For the text-containing cell, return its midpoint in [x, y] coordinate format. 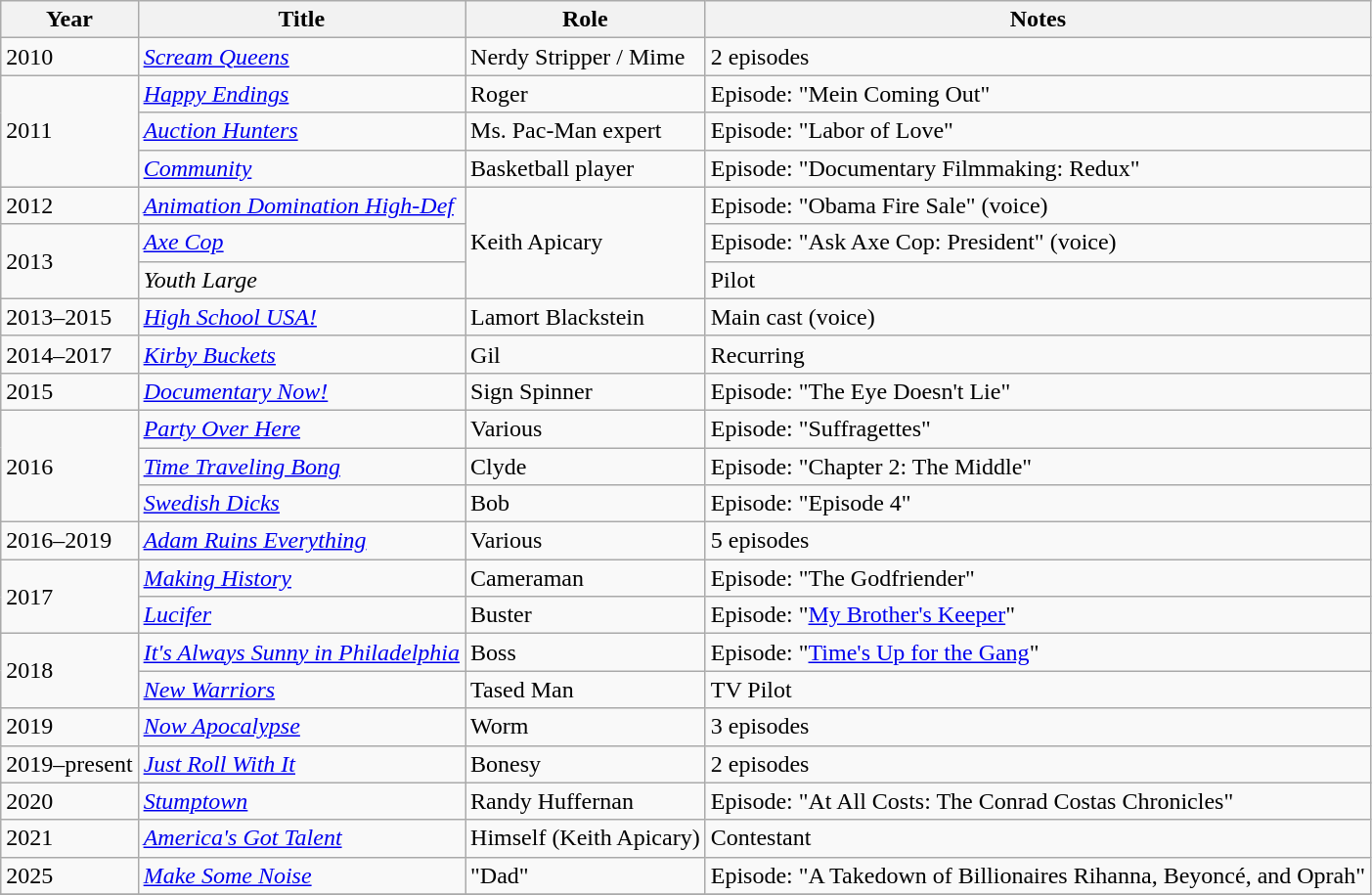
New Warriors [301, 690]
Episode: "Obama Fire Sale" (voice) [1038, 205]
2017 [69, 597]
Year [69, 20]
Episode: "The Eye Doesn't Lie" [1038, 391]
Contestant [1038, 838]
High School USA! [301, 317]
Episode: "Chapter 2: The Middle" [1038, 467]
Gil [586, 354]
Auction Hunters [301, 131]
TV Pilot [1038, 690]
Notes [1038, 20]
Make Some Noise [301, 875]
Kirby Buckets [301, 354]
Lucifer [301, 615]
Documentary Now! [301, 391]
Clyde [586, 467]
2019–present [69, 764]
Episode: "At All Costs: The Conrad Costas Chronicles" [1038, 801]
Himself (Keith Apicary) [586, 838]
Main cast (voice) [1038, 317]
Making History [301, 578]
Episode: "A Takedown of Billionaires Rihanna, Beyoncé, and Oprah" [1038, 875]
Episode: "Mein Coming Out" [1038, 94]
Youth Large [301, 280]
Time Traveling Bong [301, 467]
Stumptown [301, 801]
Episode: "Episode 4" [1038, 504]
Nerdy Stripper / Mime [586, 57]
2015 [69, 391]
It's Always Sunny in Philadelphia [301, 652]
Bonesy [586, 764]
Episode: "Documentary Filmmaking: Redux" [1038, 168]
Axe Cop [301, 243]
Episode: "Time's Up for the Gang" [1038, 652]
Episode: "My Brother's Keeper" [1038, 615]
Randy Huffernan [586, 801]
2014–2017 [69, 354]
2021 [69, 838]
Animation Domination High-Def [301, 205]
Worm [586, 727]
Ms. Pac-Man expert [586, 131]
Episode: "Labor of Love" [1038, 131]
2012 [69, 205]
"Dad" [586, 875]
Role [586, 20]
2013–2015 [69, 317]
Basketball player [586, 168]
2016 [69, 466]
2019 [69, 727]
5 episodes [1038, 541]
Party Over Here [301, 428]
Scream Queens [301, 57]
2025 [69, 875]
Buster [586, 615]
2020 [69, 801]
Now Apocalypse [301, 727]
3 episodes [1038, 727]
America's Got Talent [301, 838]
Swedish Dicks [301, 504]
Adam Ruins Everything [301, 541]
Lamort Blackstein [586, 317]
Title [301, 20]
Community [301, 168]
Keith Apicary [586, 243]
2011 [69, 131]
Bob [586, 504]
2010 [69, 57]
Sign Spinner [586, 391]
2016–2019 [69, 541]
Episode: "Ask Axe Cop: President" (voice) [1038, 243]
Tased Man [586, 690]
2013 [69, 261]
2018 [69, 671]
Just Roll With It [301, 764]
Happy Endings [301, 94]
Episode: "Suffragettes" [1038, 428]
Episode: "The Godfriender" [1038, 578]
Roger [586, 94]
Boss [586, 652]
Recurring [1038, 354]
Pilot [1038, 280]
Cameraman [586, 578]
